Find where the given text appears and provide that cell's center as (x, y) coordinate. 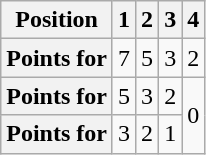
Position (57, 20)
4 (194, 20)
0 (194, 115)
7 (124, 58)
